Determine the (x, y) coordinate at the center of the cell enclosing the given text.  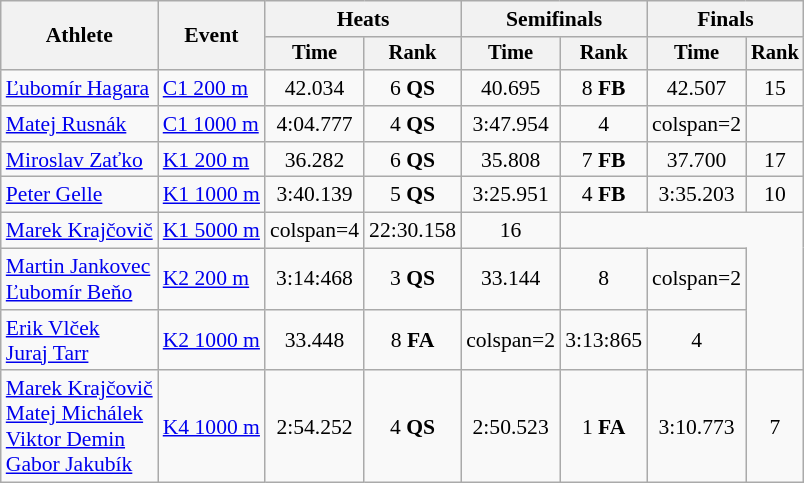
3:10.773 (696, 427)
5 QS (412, 195)
42.034 (314, 88)
33.144 (510, 280)
3:47.954 (510, 124)
Semifinals (554, 19)
36.282 (314, 160)
7 (775, 427)
Finals (726, 19)
Martin Jankovec Ľubomír Beňo (80, 280)
Matej Rusnák (80, 124)
37.700 (696, 160)
22:30.158 (412, 231)
C1 200 m (212, 88)
colspan=4 (314, 231)
7 FB (604, 160)
4:04.777 (314, 124)
17 (775, 160)
40.695 (510, 88)
35.808 (510, 160)
Marek Krajčovič Matej Michálek Viktor Demin Gabor Jakubík (80, 427)
33.448 (314, 340)
3:13:865 (604, 340)
8 FB (604, 88)
K2 200 m (212, 280)
2:54.252 (314, 427)
2:50.523 (510, 427)
K1 200 m (212, 160)
16 (510, 231)
3:40.139 (314, 195)
10 (775, 195)
1 FA (604, 427)
K1 1000 m (212, 195)
3:14:468 (314, 280)
4 FB (604, 195)
3:25.951 (510, 195)
C1 1000 m (212, 124)
3 QS (412, 280)
Heats (363, 19)
Miroslav Zaťko (80, 160)
Athlete (80, 36)
42.507 (696, 88)
15 (775, 88)
Erik Vlček Juraj Tarr (80, 340)
3:35.203 (696, 195)
Event (212, 36)
Peter Gelle (80, 195)
8 (604, 280)
K1 5000 m (212, 231)
Ľubomír Hagara (80, 88)
Marek Krajčovič (80, 231)
K2 1000 m (212, 340)
K4 1000 m (212, 427)
8 FA (412, 340)
